From the cell containing the given text, extract its center point as [X, Y] coordinate. 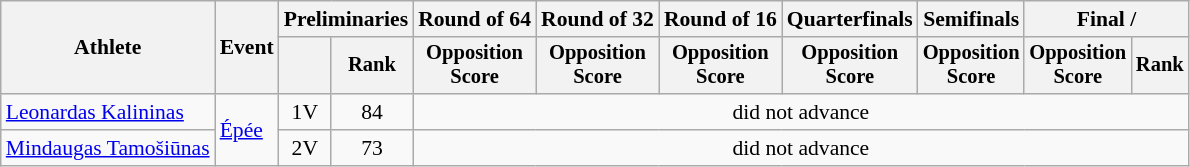
84 [372, 112]
Final / [1106, 19]
73 [372, 148]
Round of 32 [598, 19]
2V [305, 148]
Mindaugas Tamošiūnas [108, 148]
Event [247, 48]
1V [305, 112]
Épée [247, 130]
Athlete [108, 48]
Round of 64 [474, 19]
Round of 16 [720, 19]
Preliminaries [346, 19]
Semifinals [972, 19]
Quarterfinals [850, 19]
Leonardas Kalininas [108, 112]
